Detect which cell encompasses the target text, then output its [x, y] center coordinate. 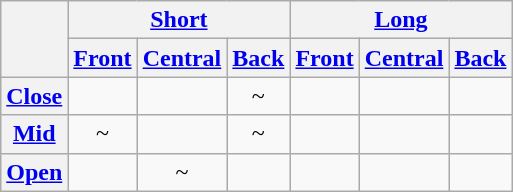
Short [179, 20]
Open [34, 172]
Mid [34, 134]
Long [401, 20]
Close [34, 96]
